Detect which cell encompasses the target text, then output its (x, y) center coordinate. 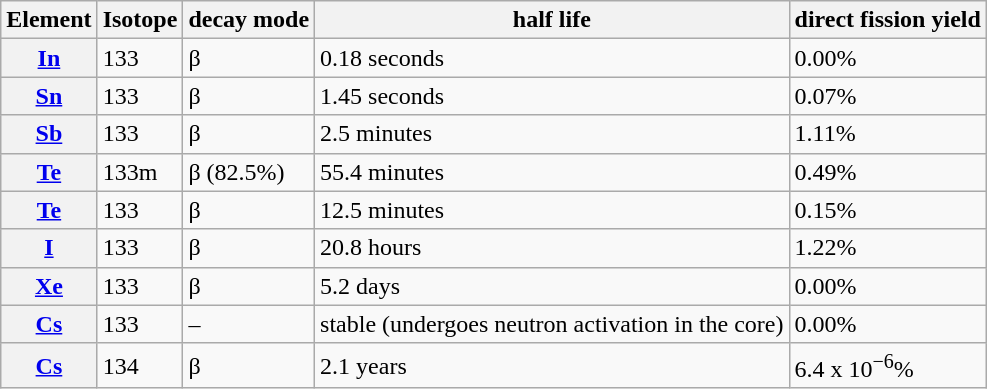
1.11% (888, 134)
0.07% (888, 96)
1.45 seconds (552, 96)
direct fission yield (888, 20)
Sn (49, 96)
2.1 years (552, 366)
6.4 x 10−6% (888, 366)
I (49, 248)
5.2 days (552, 286)
Xe (49, 286)
2.5 minutes (552, 134)
Isotope (140, 20)
55.4 minutes (552, 172)
decay mode (249, 20)
0.18 seconds (552, 58)
0.15% (888, 210)
134 (140, 366)
1.22% (888, 248)
β (82.5%) (249, 172)
Sb (49, 134)
– (249, 324)
0.49% (888, 172)
In (49, 58)
stable (undergoes neutron activation in the core) (552, 324)
133m (140, 172)
20.8 hours (552, 248)
12.5 minutes (552, 210)
Element (49, 20)
half life (552, 20)
